Identify which cell holds the provided text, then report its [x, y] central coordinate. 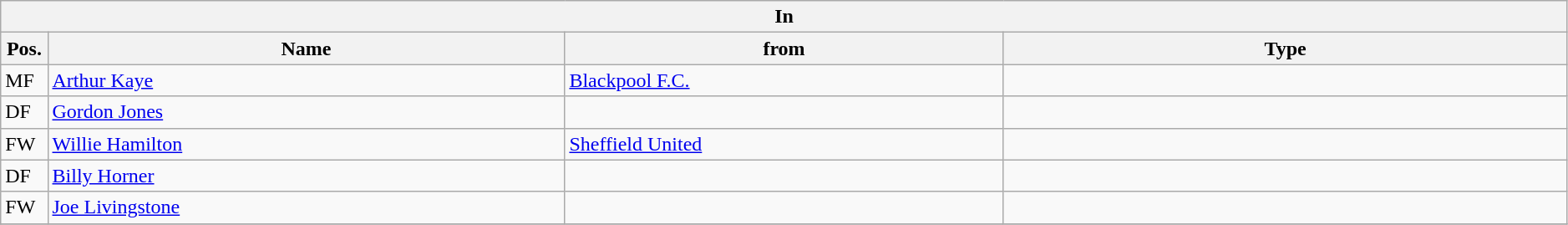
Joe Livingstone [306, 207]
In [784, 17]
Sheffield United [784, 144]
Willie Hamilton [306, 144]
MF [24, 80]
Name [306, 49]
from [784, 49]
Billy Horner [306, 176]
Blackpool F.C. [784, 80]
Type [1285, 49]
Pos. [24, 49]
Arthur Kaye [306, 80]
Gordon Jones [306, 112]
